Determine the [x, y] coordinate at the center of the cell enclosing the given text.  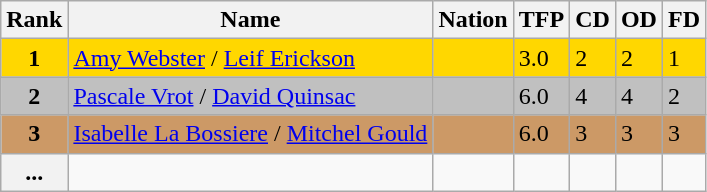
TFP [541, 20]
OD [638, 20]
Amy Webster / Leif Erickson [250, 58]
3.0 [541, 58]
Rank [34, 20]
Nation [473, 20]
... [34, 172]
FD [684, 20]
Pascale Vrot / David Quinsac [250, 96]
Name [250, 20]
CD [593, 20]
Isabelle La Bossiere / Mitchel Gould [250, 134]
